Search for the cell housing the specified text and yield its [X, Y] center coordinate. 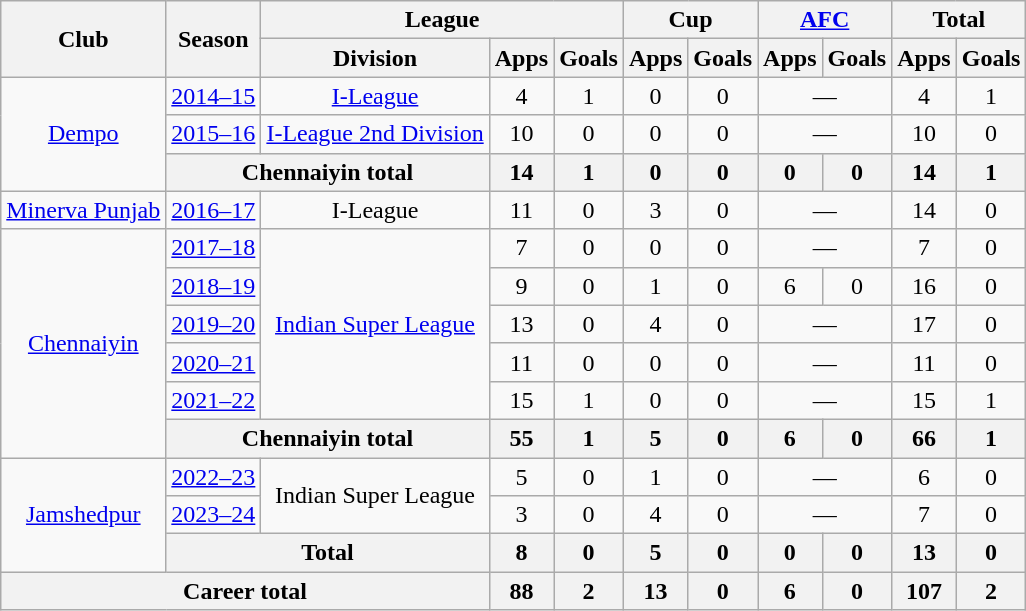
2021–22 [214, 400]
16 [924, 286]
2016–17 [214, 210]
Season [214, 39]
Jamshedpur [84, 515]
2022–23 [214, 477]
66 [924, 438]
17 [924, 324]
League [442, 20]
55 [521, 438]
Minerva Punjab [84, 210]
AFC [825, 20]
88 [521, 591]
Cup [690, 20]
2018–19 [214, 286]
2023–24 [214, 515]
Club [84, 39]
2019–20 [214, 324]
2014–15 [214, 96]
Dempo [84, 134]
2020–21 [214, 362]
2015–16 [214, 134]
2017–18 [214, 248]
8 [521, 553]
Chennaiyin [84, 343]
9 [521, 286]
Career total [245, 591]
107 [924, 591]
I-League 2nd Division [375, 134]
Division [375, 58]
